Determine the (X, Y) coordinate at the center of the cell enclosing the given text.  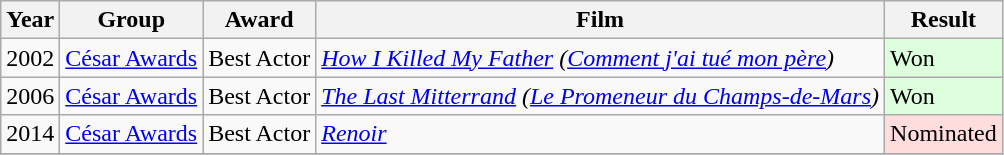
Film (600, 20)
2014 (30, 134)
The Last Mitterrand (Le Promeneur du Champs-de-Mars) (600, 96)
2002 (30, 58)
Renoir (600, 134)
Year (30, 20)
Result (944, 20)
Nominated (944, 134)
Award (260, 20)
Group (132, 20)
How I Killed My Father (Comment j'ai tué mon père) (600, 58)
2006 (30, 96)
